Find where the given text appears and provide that cell's center as (x, y) coordinate. 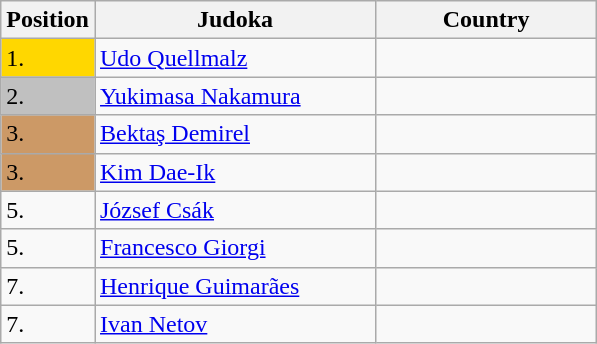
2. (48, 96)
Kim Dae-Ik (234, 172)
Country (486, 20)
Ivan Netov (234, 324)
Henrique Guimarães (234, 286)
Udo Quellmalz (234, 58)
Francesco Giorgi (234, 248)
Yukimasa Nakamura (234, 96)
1. (48, 58)
Judoka (234, 20)
József Csák (234, 210)
Position (48, 20)
Bektaş Demirel (234, 134)
